Output the (x, y) coordinate of the center of the cell containing the given text.  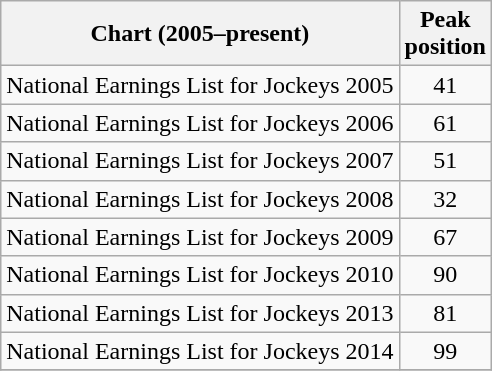
National Earnings List for Jockeys 2008 (200, 199)
67 (445, 237)
National Earnings List for Jockeys 2013 (200, 313)
National Earnings List for Jockeys 2007 (200, 161)
National Earnings List for Jockeys 2009 (200, 237)
National Earnings List for Jockeys 2010 (200, 275)
90 (445, 275)
51 (445, 161)
Peakposition (445, 34)
61 (445, 123)
National Earnings List for Jockeys 2006 (200, 123)
32 (445, 199)
National Earnings List for Jockeys 2005 (200, 85)
99 (445, 351)
National Earnings List for Jockeys 2014 (200, 351)
81 (445, 313)
Chart (2005–present) (200, 34)
41 (445, 85)
